For the text-containing cell, return its midpoint in (x, y) coordinate format. 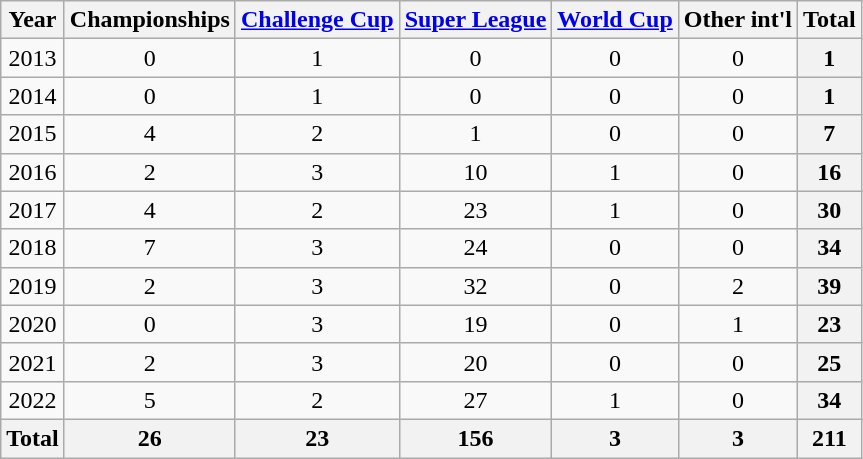
2013 (33, 58)
25 (830, 362)
20 (476, 362)
2015 (33, 134)
Championships (150, 20)
32 (476, 286)
2016 (33, 172)
19 (476, 324)
Super League (476, 20)
Year (33, 20)
39 (830, 286)
2022 (33, 400)
Challenge Cup (317, 20)
156 (476, 438)
2017 (33, 210)
2018 (33, 248)
16 (830, 172)
211 (830, 438)
World Cup (615, 20)
Other int'l (738, 20)
2020 (33, 324)
30 (830, 210)
26 (150, 438)
2014 (33, 96)
27 (476, 400)
5 (150, 400)
10 (476, 172)
24 (476, 248)
2019 (33, 286)
2021 (33, 362)
